Output the [X, Y] coordinate of the center of the cell containing the given text.  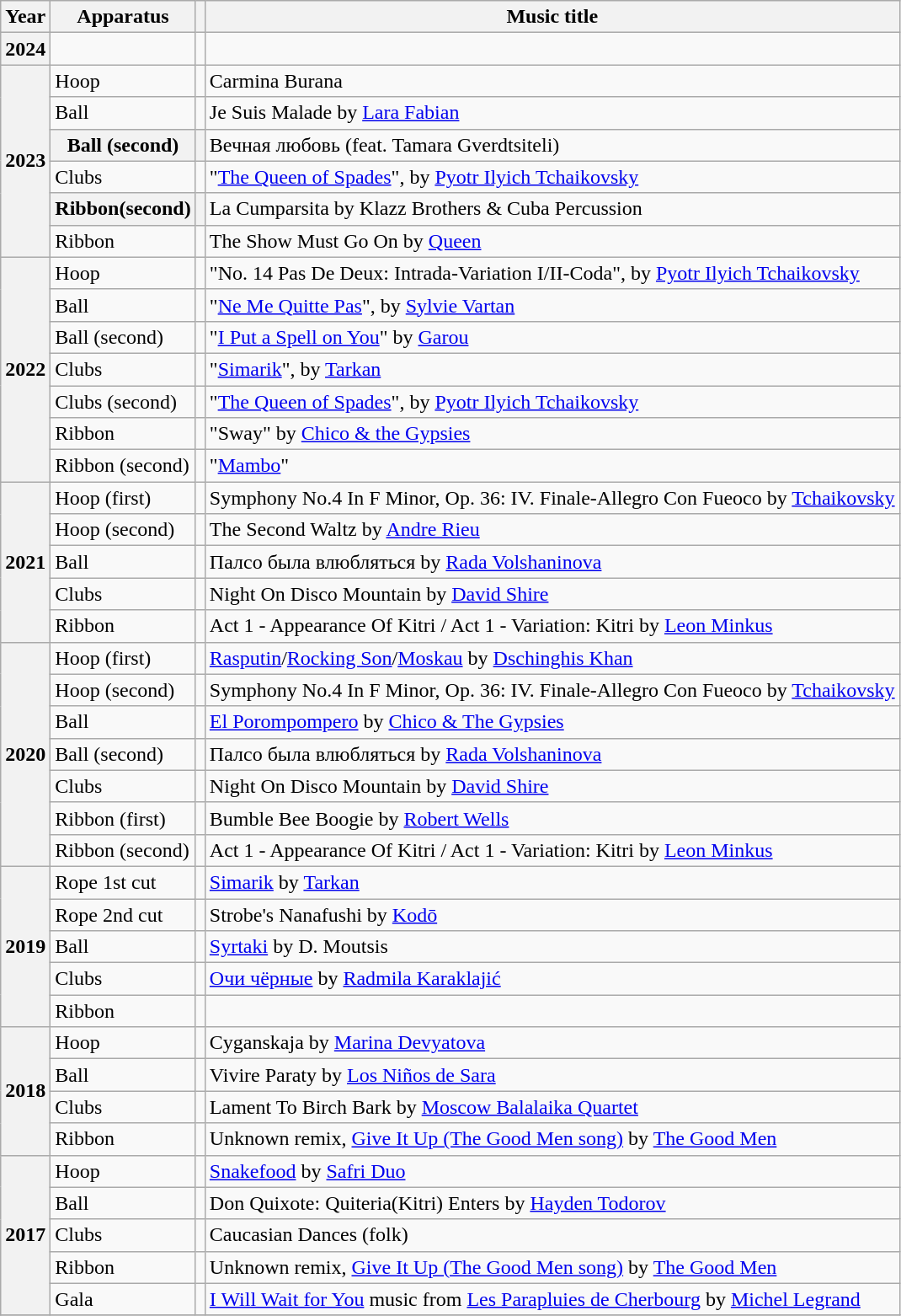
2017 [25, 1235]
Вечная любовь (feat. Tamara Gverdtsiteli) [552, 145]
The Show Must Go On by Queen [552, 241]
The Second Waltz by Andre Rieu [552, 530]
Rope 1st cut [123, 882]
Ribbon (first) [123, 818]
Don Quixote: Quiteria(Kitri) Enters by Hayden Todorov [552, 1203]
La Cumparsita by Klazz Brothers & Cuba Percussion [552, 209]
Syrtaki by D. Moutsis [552, 947]
Lament To Birch Bark by Moscow Balalaika Quartet [552, 1107]
Vivire Paraty by Los Niños de Sara [552, 1075]
Year [25, 17]
I Will Wait for You music from Les Parapluies de Cherbourg by Michel Legrand [552, 1299]
Очи чёрные by Radmila Karaklajić [552, 979]
2022 [25, 369]
"Simarik", by Tarkan [552, 369]
2021 [25, 562]
Rope 2nd cut [123, 914]
Snakefood by Safri Duo [552, 1171]
Gala [123, 1299]
2020 [25, 754]
Caucasian Dances (folk) [552, 1235]
Carmina Burana [552, 81]
Cyganskaja by Marina Devyatova [552, 1043]
2018 [25, 1091]
Rasputin/Rocking Son/Moskau by Dschinghis Khan [552, 658]
"I Put a Spell on You" by Garou [552, 337]
Apparatus [123, 17]
"Ne Me Quitte Pas", by Sylvie Vartan [552, 305]
Music title [552, 17]
2019 [25, 946]
Ribbon(second) [123, 209]
Simarik by Tarkan [552, 882]
"Mambo" [552, 466]
Strobe's Nanafushi by Kodō [552, 914]
Clubs (second) [123, 402]
El Porompompero by Chico & The Gypsies [552, 722]
Bumble Bee Boogie by Robert Wells [552, 818]
Je Suis Malade by Lara Fabian [552, 113]
2023 [25, 161]
"Sway" by Chico & the Gypsies [552, 434]
"No. 14 Pas De Deux: Intrada-Variation I/II-Coda", by Pyotr Ilyich Tchaikovsky [552, 273]
2024 [25, 49]
